Output the [x, y] coordinate of the center of the cell containing the given text.  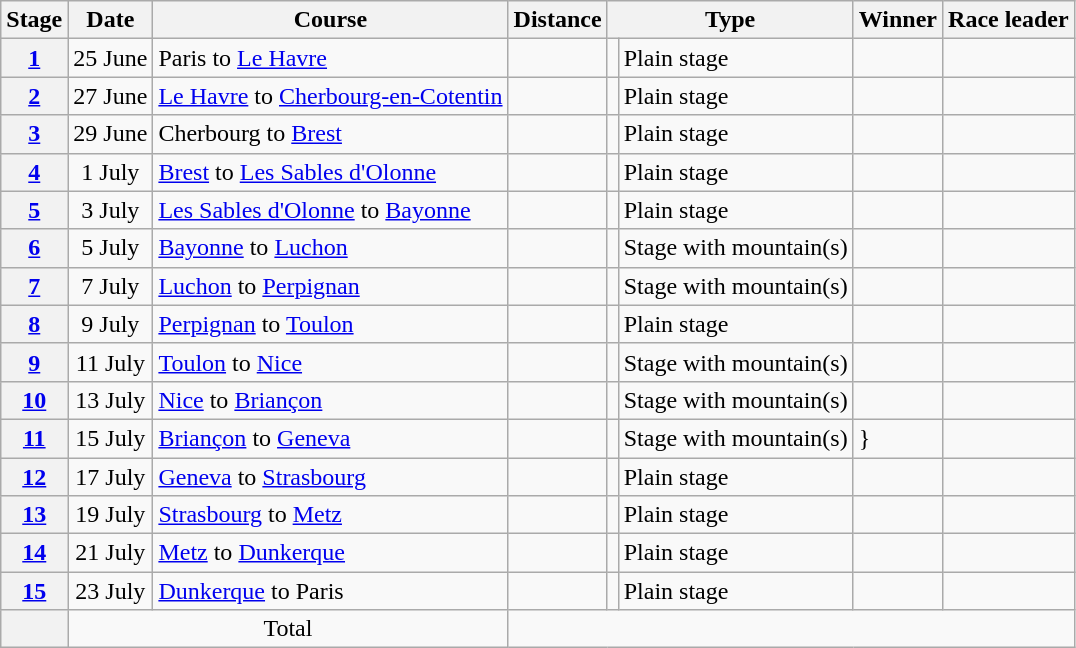
} [898, 438]
Paris to Le Havre [330, 58]
1 July [110, 172]
Type [730, 20]
6 [34, 248]
4 [34, 172]
7 July [110, 286]
2 [34, 96]
Total [288, 629]
Stage [34, 20]
12 [34, 477]
Distance [558, 20]
14 [34, 553]
3 July [110, 210]
7 [34, 286]
13 [34, 515]
5 [34, 210]
5 July [110, 248]
Perpignan to Toulon [330, 324]
Bayonne to Luchon [330, 248]
8 [34, 324]
21 July [110, 553]
Toulon to Nice [330, 362]
9 [34, 362]
Les Sables d'Olonne to Bayonne [330, 210]
25 June [110, 58]
Brest to Les Sables d'Olonne [330, 172]
19 July [110, 515]
Strasbourg to Metz [330, 515]
Course [330, 20]
11 [34, 438]
15 [34, 591]
Date [110, 20]
Luchon to Perpignan [330, 286]
3 [34, 134]
9 July [110, 324]
15 July [110, 438]
11 July [110, 362]
1 [34, 58]
10 [34, 400]
Nice to Briançon [330, 400]
Cherbourg to Brest [330, 134]
Race leader [1009, 20]
13 July [110, 400]
23 July [110, 591]
17 July [110, 477]
Winner [898, 20]
27 June [110, 96]
Le Havre to Cherbourg-en-Cotentin [330, 96]
Metz to Dunkerque [330, 553]
Dunkerque to Paris [330, 591]
Geneva to Strasbourg [330, 477]
Briançon to Geneva [330, 438]
29 June [110, 134]
